Provide the [x, y] coordinate of the cell's center where the given text is located.  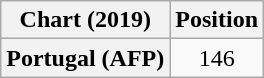
Position [217, 20]
146 [217, 58]
Portugal (AFP) [86, 58]
Chart (2019) [86, 20]
